Scan for the cell matching the given text and deliver its [X, Y] coordinate at center. 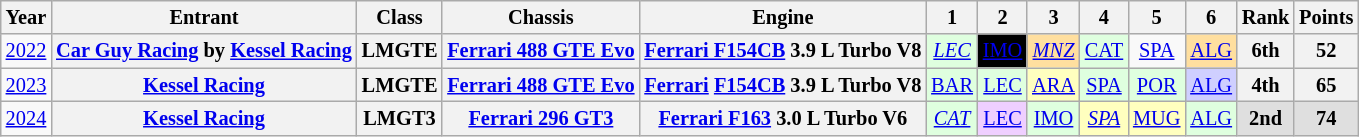
2022 [26, 51]
Chassis [540, 17]
ARA [1054, 85]
POR [1156, 85]
Engine [782, 17]
1 [952, 17]
74 [1326, 118]
6th [1266, 51]
Ferrari 296 GT3 [540, 118]
2023 [26, 85]
Year [26, 17]
MUG [1156, 118]
3 [1054, 17]
Car Guy Racing by Kessel Racing [204, 51]
Ferrari F163 3.0 L Turbo V6 [782, 118]
6 [1211, 17]
MNZ [1054, 51]
4 [1104, 17]
2 [1002, 17]
LMGT3 [400, 118]
Entrant [204, 17]
65 [1326, 85]
52 [1326, 51]
BAR [952, 85]
2024 [26, 118]
5 [1156, 17]
Points [1326, 17]
Rank [1266, 17]
4th [1266, 85]
Class [400, 17]
2nd [1266, 118]
